Output the (X, Y) coordinate of the center of the cell containing the given text.  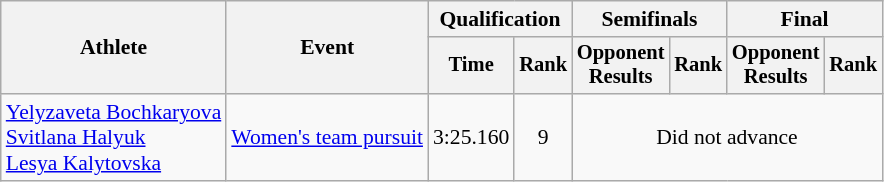
Semifinals (650, 19)
Did not advance (727, 138)
Final (804, 19)
Yelyzaveta BochkaryovaSvitlana HalyukLesya Kalytovska (114, 138)
Athlete (114, 48)
Women's team pursuit (327, 138)
Event (327, 48)
Time (471, 66)
Qualification (500, 19)
3:25.160 (471, 138)
9 (543, 138)
